For the text-containing cell, return its midpoint in (X, Y) coordinate format. 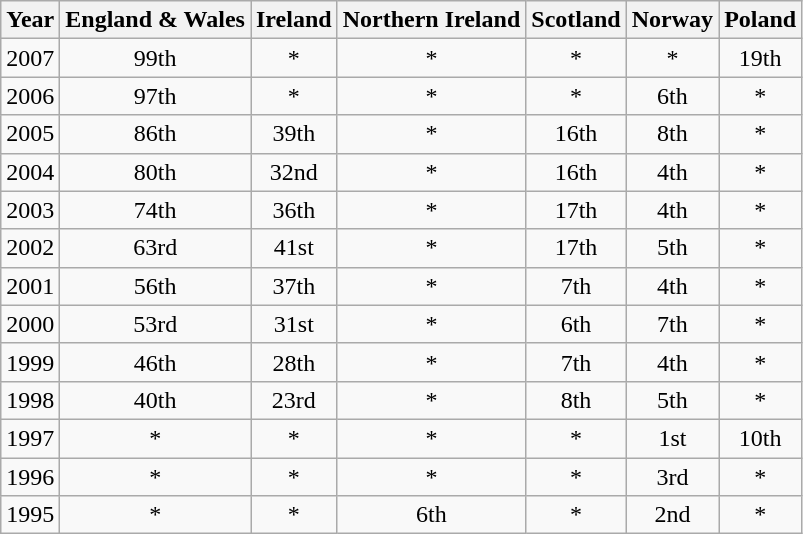
2000 (30, 324)
56th (156, 286)
46th (156, 362)
80th (156, 172)
3rd (672, 477)
1995 (30, 515)
31st (294, 324)
2003 (30, 210)
86th (156, 134)
2004 (30, 172)
2002 (30, 248)
2nd (672, 515)
1999 (30, 362)
England & Wales (156, 20)
2007 (30, 58)
Northern Ireland (432, 20)
99th (156, 58)
97th (156, 96)
74th (156, 210)
53rd (156, 324)
28th (294, 362)
Norway (672, 20)
1997 (30, 438)
Year (30, 20)
63rd (156, 248)
40th (156, 400)
39th (294, 134)
37th (294, 286)
2006 (30, 96)
1998 (30, 400)
Ireland (294, 20)
32nd (294, 172)
1st (672, 438)
19th (760, 58)
41st (294, 248)
2001 (30, 286)
Poland (760, 20)
2005 (30, 134)
23rd (294, 400)
10th (760, 438)
1996 (30, 477)
Scotland (576, 20)
36th (294, 210)
